Return [x, y] of the center of cell containing provided text 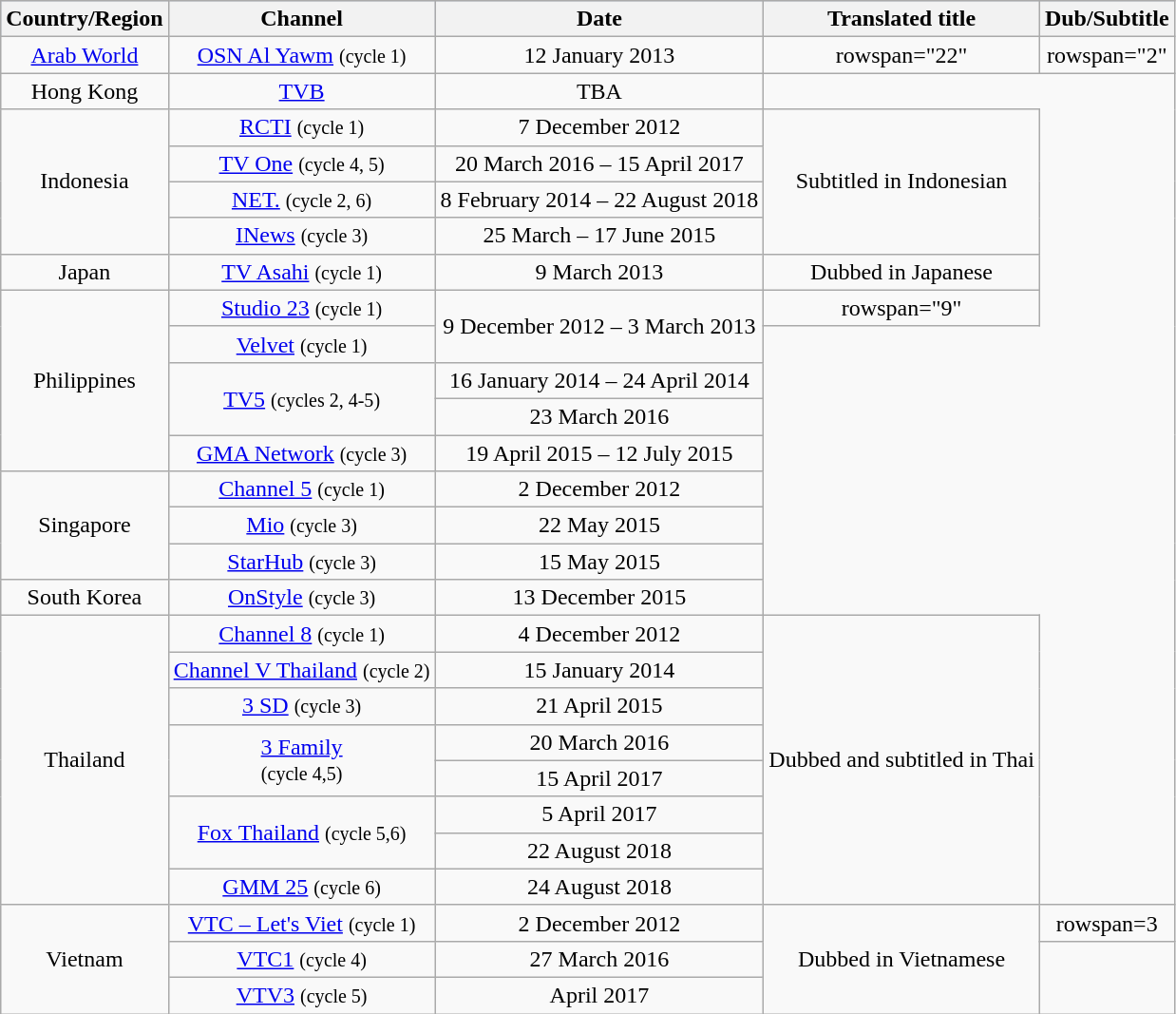
Translated title [902, 19]
24 August 2018 [599, 887]
20 March 2016 [599, 742]
Arab World [85, 55]
TVB [302, 91]
Thailand [85, 760]
RCTI (cycle 1) [302, 127]
13 December 2015 [599, 598]
Channel [302, 19]
Channel 5 (cycle 1) [302, 489]
TV Asahi (cycle 1) [302, 272]
15 January 2014 [599, 670]
Fox Thailand (cycle 5,6) [302, 832]
Dubbed in Vietnamese [902, 959]
Country/Region [85, 19]
Japan [85, 272]
Mio (cycle 3) [302, 526]
15 April 2017 [599, 778]
Subtitled in Indonesian [902, 182]
TBA [599, 91]
27 March 2016 [599, 959]
TV One (cycle 4, 5) [302, 163]
22 August 2018 [599, 851]
Date [599, 19]
Philippines [85, 380]
4 December 2012 [599, 634]
25 March – 17 June 2015 [599, 236]
rowspan="2" [1107, 55]
3 Family (cycle 4,5) [302, 760]
Dub/Subtitle [1107, 19]
OnStyle (cycle 3) [302, 598]
Dubbed in Japanese [902, 272]
7 December 2012 [599, 127]
Hong Kong [85, 91]
Channel V Thailand (cycle 2) [302, 670]
VTC – Let's Viet (cycle 1) [302, 923]
rowspan="22" [902, 55]
5 April 2017 [599, 814]
Studio 23 (cycle 1) [302, 308]
12 January 2013 [599, 55]
TV5 (cycles 2, 4-5) [302, 398]
GMM 25 (cycle 6) [302, 887]
OSN Al Yawm (cycle 1) [302, 55]
Singapore [85, 526]
Vietnam [85, 959]
April 2017 [599, 995]
Channel 8 (cycle 1) [302, 634]
3 SD (cycle 3) [302, 706]
StarHub (cycle 3) [302, 562]
15 May 2015 [599, 562]
VTV3 (cycle 5) [302, 995]
9 December 2012 – 3 March 2013 [599, 326]
Velvet (cycle 1) [302, 344]
Dubbed and subtitled in Thai [902, 760]
NET. (cycle 2, 6) [302, 200]
8 February 2014 – 22 August 2018 [599, 200]
21 April 2015 [599, 706]
rowspan=3 [1107, 923]
23 March 2016 [599, 416]
19 April 2015 – 12 July 2015 [599, 453]
rowspan="9" [902, 308]
VTC1 (cycle 4) [302, 959]
22 May 2015 [599, 526]
16 January 2014 – 24 April 2014 [599, 380]
20 March 2016 – 15 April 2017 [599, 163]
GMA Network (cycle 3) [302, 453]
INews (cycle 3) [302, 236]
Indonesia [85, 182]
South Korea [85, 598]
9 March 2013 [599, 272]
